Locate the cell with the specified text and output its [X, Y] center coordinate. 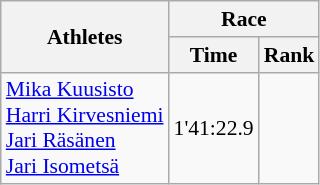
1'41:22.9 [214, 128]
Time [214, 55]
Athletes [85, 36]
Rank [290, 55]
Mika KuusistoHarri KirvesniemiJari RäsänenJari Isometsä [85, 128]
Race [244, 19]
